Locate the cell with the specified text and output its [X, Y] center coordinate. 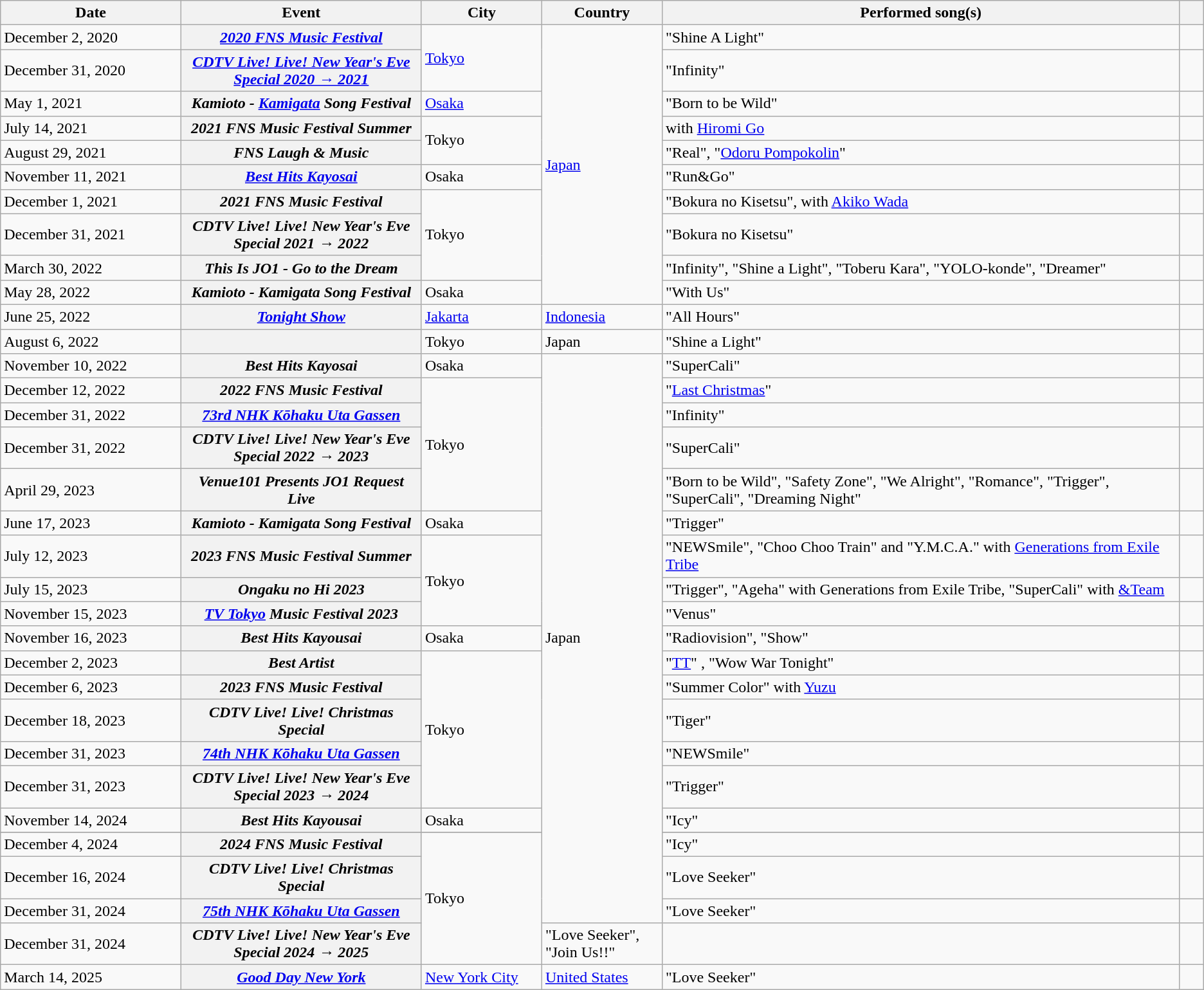
"Born to be Wild" [920, 104]
"NEWSmile", "Choo Choo Train" and "Y.M.C.A." with Generations from Exile Tribe [920, 556]
August 6, 2022 [91, 342]
December 18, 2023 [91, 720]
"Venus" [920, 614]
May 28, 2022 [91, 292]
November 15, 2023 [91, 614]
Date [91, 13]
CDTV Live! Live! New Year's Eve Special 2022 → 2023 [301, 448]
June 17, 2023 [91, 523]
December 31, 2021 [91, 234]
City [481, 13]
"Last Christmas" [920, 390]
Ongaku no Hi 2023 [301, 589]
Venue101 Presents JO1 Request Live [301, 490]
December 31, 2020 [91, 71]
"Run&Go" [920, 177]
2021 FNS Music Festival Summer [301, 128]
Best Artist [301, 663]
December 16, 2024 [91, 877]
July 15, 2023 [91, 589]
2023 FNS Music Festival Summer [301, 556]
"TT" , "Wow War Tonight" [920, 663]
2024 FNS Music Festival [301, 845]
2020 FNS Music Festival [301, 37]
CDTV Live! Live! New Year's Eve Special 2023 → 2024 [301, 786]
July 14, 2021 [91, 128]
CDTV Live! Live! New Year's Eve Special 2024 → 2025 [301, 944]
December 2, 2023 [91, 663]
March 30, 2022 [91, 268]
CDTV Live! Live! New Year's Eve Special 2021 → 2022 [301, 234]
Jakarta [481, 316]
2022 FNS Music Festival [301, 390]
"Shine A Light" [920, 37]
Performed song(s) [920, 13]
March 14, 2025 [91, 977]
"Summer Color" with Yuzu [920, 687]
November 11, 2021 [91, 177]
"Tiger" [920, 720]
Indonesia [602, 316]
73rd NHK Kōhaku Uta Gassen [301, 415]
74th NHK Kōhaku Uta Gassen [301, 753]
75th NHK Kōhaku Uta Gassen [301, 911]
"Infinity", "Shine a Light", "Toberu Kara", "YOLO-konde", "Dreamer" [920, 268]
Tonight Show [301, 316]
CDTV Live! Live! New Year's Eve Special 2020 → 2021 [301, 71]
"Real", "Odoru Pompokolin" [920, 152]
2023 FNS Music Festival [301, 687]
This Is JO1 - Go to the Dream [301, 268]
"Radiovision", "Show" [920, 638]
"Bokura no Kisetsu", with Akiko Wada [920, 201]
August 29, 2021 [91, 152]
November 10, 2022 [91, 366]
"Shine a Light" [920, 342]
December 12, 2022 [91, 390]
"Love Seeker", "Join Us!!" [602, 944]
December 6, 2023 [91, 687]
April 29, 2023 [91, 490]
May 1, 2021 [91, 104]
"Born to be Wild", "Safety Zone", "We Alright", "Romance", "Trigger", "SuperCali", "Dreaming Night" [920, 490]
United States [602, 977]
December 2, 2020 [91, 37]
"With Us" [920, 292]
December 1, 2021 [91, 201]
November 16, 2023 [91, 638]
FNS Laugh & Music [301, 152]
July 12, 2023 [91, 556]
"All Hours" [920, 316]
Event [301, 13]
"Bokura no Kisetsu" [920, 234]
Country [602, 13]
June 25, 2022 [91, 316]
"Trigger", "Ageha" with Generations from Exile Tribe, "SuperCali" with &Team [920, 589]
2021 FNS Music Festival [301, 201]
"NEWSmile" [920, 753]
December 4, 2024 [91, 845]
Good Day New York [301, 977]
November 14, 2024 [91, 820]
with Hiromi Go [920, 128]
New York City [481, 977]
TV Tokyo Music Festival 2023 [301, 614]
